Return the (X, Y) coordinate for the center point of the cell that contains the specified text.  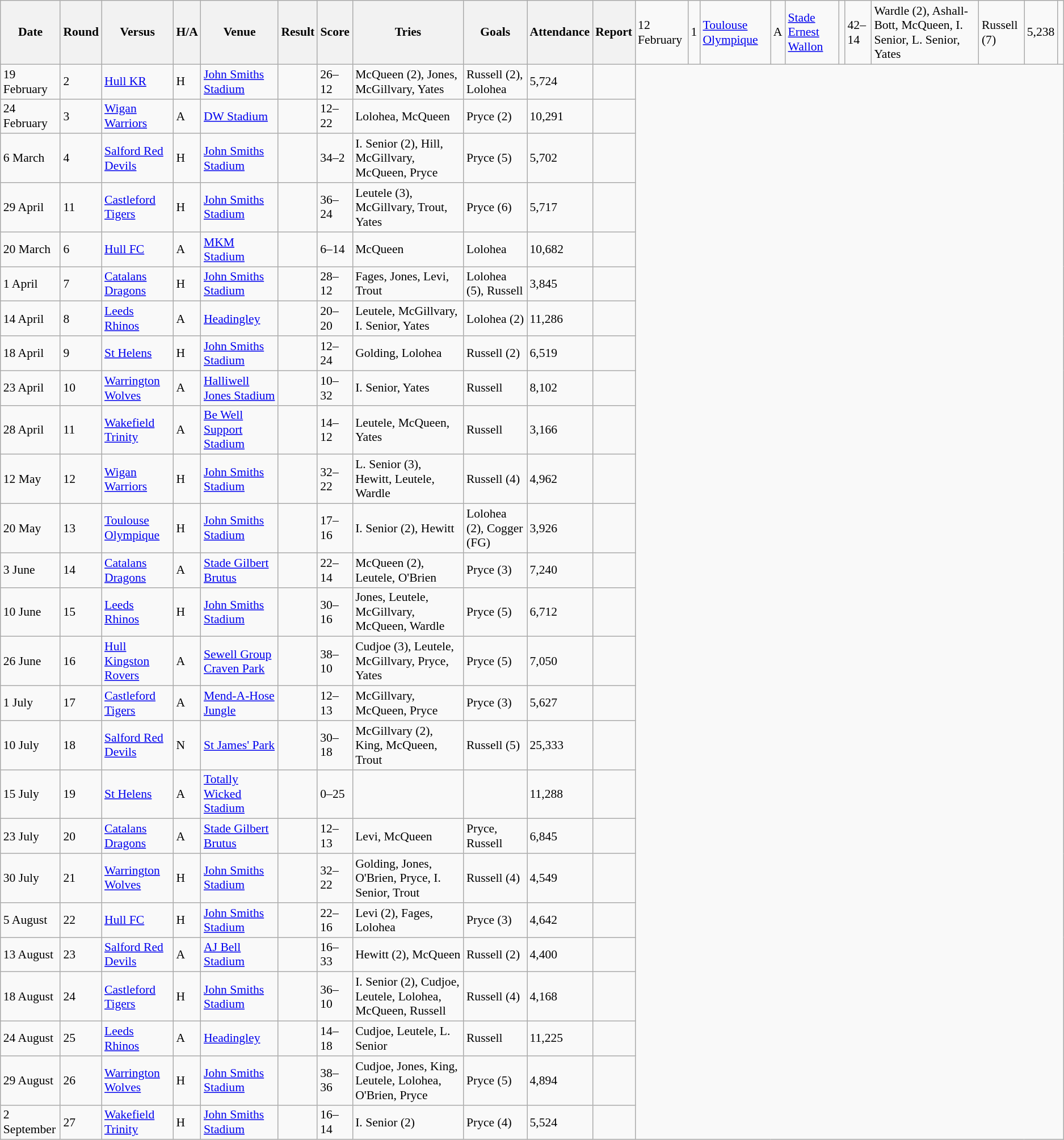
21 (81, 878)
5,702 (560, 159)
2 (81, 82)
5,717 (560, 208)
4,168 (560, 996)
McQueen (2), Jones, McGillvary, Yates (408, 82)
8 (81, 319)
6–14 (335, 250)
30–18 (335, 746)
14 (81, 570)
I. Senior (2), Hill, McGillvary, McQueen, Pryce (408, 159)
Leutele (3), McGillvary, Trout, Yates (408, 208)
38–10 (335, 662)
4,400 (560, 954)
23 (81, 954)
5,238 (1041, 32)
Cudjoe (3), Leutele, McGillvary, Pryce, Yates (408, 662)
I. Senior (2) (408, 1122)
24 (81, 996)
7 (81, 284)
Levi (2), Fages, Lolohea (408, 920)
12 February (662, 32)
17–16 (335, 529)
Venue (239, 32)
4,549 (560, 878)
26–12 (335, 82)
20 (81, 836)
Versus (137, 32)
Jones, Leutele, McGillvary, McQueen, Wardle (408, 612)
26 (81, 1080)
6 (81, 250)
I. Senior (2), Hewitt (408, 529)
36–10 (335, 996)
14–18 (335, 1038)
Hull KR (137, 82)
16–14 (335, 1122)
3,926 (560, 529)
23 July (31, 836)
Lolohea (2), Cogger (FG) (495, 529)
25,333 (560, 746)
36–24 (335, 208)
16 (81, 662)
Lolohea (5), Russell (495, 284)
St James' Park (239, 746)
14–12 (335, 430)
16–33 (335, 954)
10 June (31, 612)
Pryce, Russell (495, 836)
12–24 (335, 353)
3,166 (560, 430)
13 August (31, 954)
12 May (31, 479)
Stade Ernest Wallon (811, 32)
29 April (31, 208)
6,519 (560, 353)
Round (81, 32)
15 (81, 612)
5,724 (560, 82)
Hewitt (2), McQueen (408, 954)
10–32 (335, 388)
Cudjoe, Jones, King, Leutele, Lolohea, O'Brien, Pryce (408, 1080)
Pryce (2) (495, 116)
12 (81, 479)
9 (81, 353)
Totally Wicked Stadium (239, 794)
5,524 (560, 1122)
3 June (31, 570)
Be Well Support Stadium (239, 430)
McGillvary (2), King, McQueen, Trout (408, 746)
Cudjoe, Leutele, L. Senior (408, 1038)
3,845 (560, 284)
23 April (31, 388)
30–16 (335, 612)
29 August (31, 1080)
Halliwell Jones Stadium (239, 388)
20–20 (335, 319)
7,240 (560, 570)
Russell (7) (1002, 32)
22–16 (335, 920)
McQueen (408, 250)
25 (81, 1038)
11,225 (560, 1038)
1 April (31, 284)
20 March (31, 250)
5,627 (560, 704)
28 April (31, 430)
Leutele, McGillvary, I. Senior, Yates (408, 319)
Lolohea (495, 250)
Goals (495, 32)
20 May (31, 529)
I. Senior (2), Cudjoe, Leutele, Lolohea, McQueen, Russell (408, 996)
Russell (5) (495, 746)
6,712 (560, 612)
Hull Kingston Rovers (137, 662)
Attendance (560, 32)
18 (81, 746)
Fages, Jones, Levi, Trout (408, 284)
10 July (31, 746)
Report (614, 32)
Russell (2), Lolohea (495, 82)
11,288 (560, 794)
7,050 (560, 662)
Mend-A-Hose Jungle (239, 704)
1 (695, 32)
10 (81, 388)
AJ Bell Stadium (239, 954)
McQueen (2), Leutele, O'Brien (408, 570)
18 August (31, 996)
14 April (31, 319)
L. Senior (3), Hewitt, Leutele, Wardle (408, 479)
24 August (31, 1038)
0–25 (335, 794)
13 (81, 529)
10,682 (560, 250)
4 (81, 159)
19 February (31, 82)
Leutele, McQueen, Yates (408, 430)
8,102 (560, 388)
12–22 (335, 116)
34–2 (335, 159)
17 (81, 704)
19 (81, 794)
Result (297, 32)
Date (31, 32)
N (187, 746)
26 June (31, 662)
38–36 (335, 1080)
24 February (31, 116)
4,894 (560, 1080)
42–14 (858, 32)
Wardle (2), Ashall-Bott, McQueen, I. Senior, L. Senior, Yates (925, 32)
6,845 (560, 836)
18 April (31, 353)
2 September (31, 1122)
Pryce (4) (495, 1122)
Golding, Lolohea (408, 353)
5 August (31, 920)
McGillvary, McQueen, Pryce (408, 704)
MKM Stadium (239, 250)
Golding, Jones, O'Brien, Pryce, I. Senior, Trout (408, 878)
DW Stadium (239, 116)
4,642 (560, 920)
6 March (31, 159)
H/A (187, 32)
10,291 (560, 116)
Score (335, 32)
Sewell Group Craven Park (239, 662)
1 July (31, 704)
27 (81, 1122)
11,286 (560, 319)
Lolohea, McQueen (408, 116)
30 July (31, 878)
Tries (408, 32)
I. Senior, Yates (408, 388)
Lolohea (2) (495, 319)
4,962 (560, 479)
28–12 (335, 284)
15 July (31, 794)
22 (81, 920)
Levi, McQueen (408, 836)
22–14 (335, 570)
3 (81, 116)
Pryce (6) (495, 208)
